Pinpoint the cell where the given text exists, returning its (x, y) midpoint coordinate. 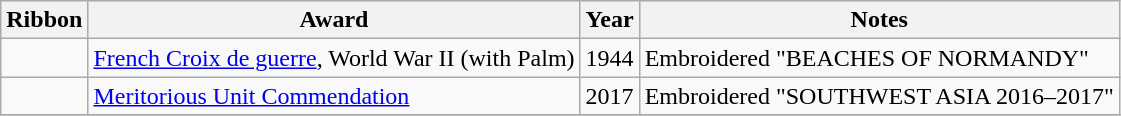
2017 (610, 96)
Award (334, 20)
Meritorious Unit Commendation (334, 96)
Notes (879, 20)
French Croix de guerre, World War II (with Palm) (334, 58)
Year (610, 20)
Ribbon (44, 20)
Embroidered "SOUTHWEST ASIA 2016–2017" (879, 96)
1944 (610, 58)
Embroidered "BEACHES OF NORMANDY" (879, 58)
